Return [x, y] of the center of cell containing provided text 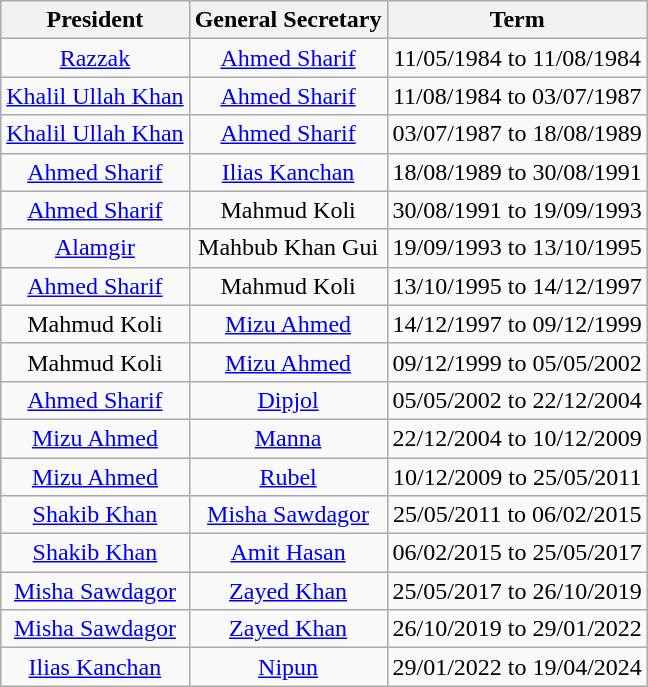
11/08/1984 to 03/07/1987 [517, 96]
25/05/2011 to 06/02/2015 [517, 515]
Amit Hasan [288, 553]
03/07/1987 to 18/08/1989 [517, 134]
11/05/1984 to 11/08/1984 [517, 58]
22/12/2004 to 10/12/2009 [517, 438]
18/08/1989 to 30/08/1991 [517, 172]
Dipjol [288, 400]
Manna [288, 438]
05/05/2002 to 22/12/2004 [517, 400]
Rubel [288, 477]
30/08/1991 to 19/09/1993 [517, 210]
14/12/1997 to 09/12/1999 [517, 324]
General Secretary [288, 20]
Mahbub Khan Gui [288, 248]
26/10/2019 to 29/01/2022 [517, 629]
President [95, 20]
25/05/2017 to 26/10/2019 [517, 591]
06/02/2015 to 25/05/2017 [517, 553]
19/09/1993 to 13/10/1995 [517, 248]
09/12/1999 to 05/05/2002 [517, 362]
Razzak [95, 58]
Alamgir [95, 248]
Term [517, 20]
10/12/2009 to 25/05/2011 [517, 477]
29/01/2022 to 19/04/2024 [517, 667]
Nipun [288, 667]
13/10/1995 to 14/12/1997 [517, 286]
